For the text-containing cell, return its midpoint in [X, Y] coordinate format. 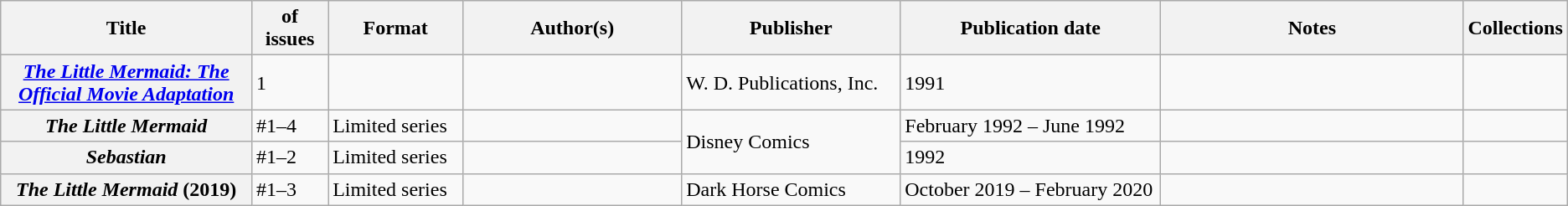
Dark Horse Comics [791, 189]
Notes [1312, 28]
Publisher [791, 28]
of issues [290, 28]
Format [395, 28]
The Little Mermaid: The Official Movie Adaptation [126, 82]
1992 [1030, 157]
W. D. Publications, Inc. [791, 82]
October 2019 – February 2020 [1030, 189]
#1–3 [290, 189]
Collections [1515, 28]
The Little Mermaid [126, 126]
Disney Comics [791, 142]
Title [126, 28]
1991 [1030, 82]
Sebastian [126, 157]
#1–4 [290, 126]
Author(s) [573, 28]
Publication date [1030, 28]
The Little Mermaid (2019) [126, 189]
February 1992 – June 1992 [1030, 126]
#1–2 [290, 157]
1 [290, 82]
